Scan for the cell matching the given text and deliver its (x, y) coordinate at center. 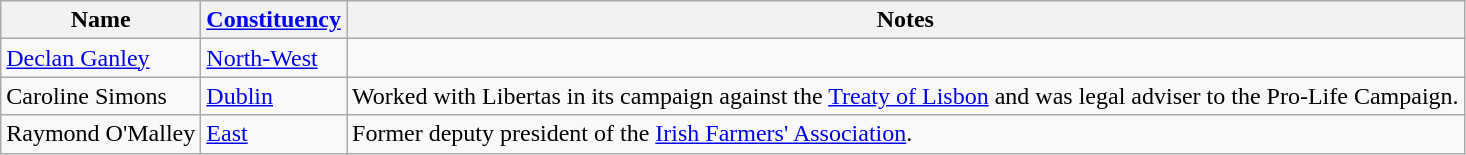
Caroline Simons (101, 96)
Worked with Libertas in its campaign against the Treaty of Lisbon and was legal adviser to the Pro-Life Campaign. (906, 96)
Former deputy president of the Irish Farmers' Association. (906, 134)
East (274, 134)
Notes (906, 20)
Name (101, 20)
Constituency (274, 20)
Declan Ganley (101, 58)
North-West (274, 58)
Raymond O'Malley (101, 134)
Dublin (274, 96)
